Return the (x, y) coordinate for the center point of the cell that contains the specified text.  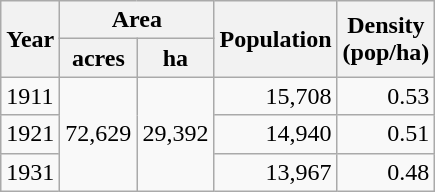
1911 (30, 96)
29,392 (176, 134)
Year (30, 39)
72,629 (98, 134)
1921 (30, 134)
Area (137, 20)
ha (176, 58)
0.48 (386, 172)
14,940 (276, 134)
0.53 (386, 96)
0.51 (386, 134)
Population (276, 39)
1931 (30, 172)
acres (98, 58)
13,967 (276, 172)
15,708 (276, 96)
Density(pop/ha) (386, 39)
